Locate the cell with the specified text and output its (x, y) center coordinate. 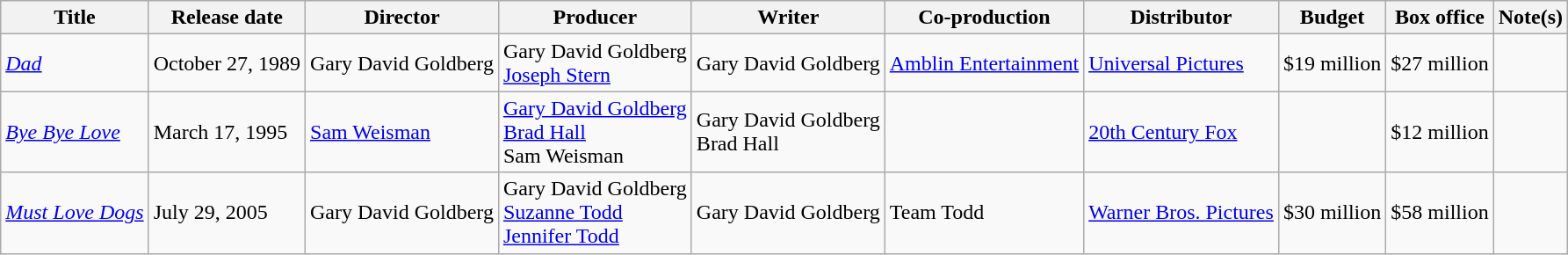
Universal Pictures (1181, 63)
Release date (227, 18)
Must Love Dogs (75, 213)
$19 million (1332, 63)
Bye Bye Love (75, 132)
20th Century Fox (1181, 132)
July 29, 2005 (227, 213)
Distributor (1181, 18)
Budget (1332, 18)
Co-production (984, 18)
Gary David GoldbergJoseph Stern (595, 63)
October 27, 1989 (227, 63)
Gary David GoldbergBrad Hall (788, 132)
Gary David GoldbergBrad HallSam Weisman (595, 132)
Writer (788, 18)
Sam Weisman (402, 132)
Amblin Entertainment (984, 63)
Gary David GoldbergSuzanne ToddJennifer Todd (595, 213)
Dad (75, 63)
$12 million (1440, 132)
$30 million (1332, 213)
Director (402, 18)
March 17, 1995 (227, 132)
$58 million (1440, 213)
Team Todd (984, 213)
Box office (1440, 18)
Title (75, 18)
Warner Bros. Pictures (1181, 213)
Producer (595, 18)
Note(s) (1530, 18)
$27 million (1440, 63)
